Capture the cell that displays the provided text and extract its (x, y) central coordinate. 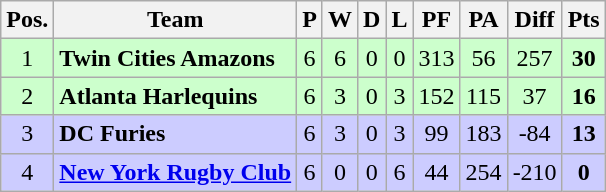
30 (584, 58)
44 (436, 172)
Atlanta Harlequins (176, 96)
Team (176, 20)
4 (28, 172)
254 (484, 172)
115 (484, 96)
DC Furies (176, 134)
D (371, 20)
56 (484, 58)
Diff (534, 20)
13 (584, 134)
1 (28, 58)
257 (534, 58)
-210 (534, 172)
P (310, 20)
2 (28, 96)
PA (484, 20)
New York Rugby Club (176, 172)
W (340, 20)
152 (436, 96)
L (400, 20)
16 (584, 96)
Pos. (28, 20)
99 (436, 134)
PF (436, 20)
313 (436, 58)
Pts (584, 20)
Twin Cities Amazons (176, 58)
37 (534, 96)
183 (484, 134)
-84 (534, 134)
